Return (x, y) of the center of cell containing provided text 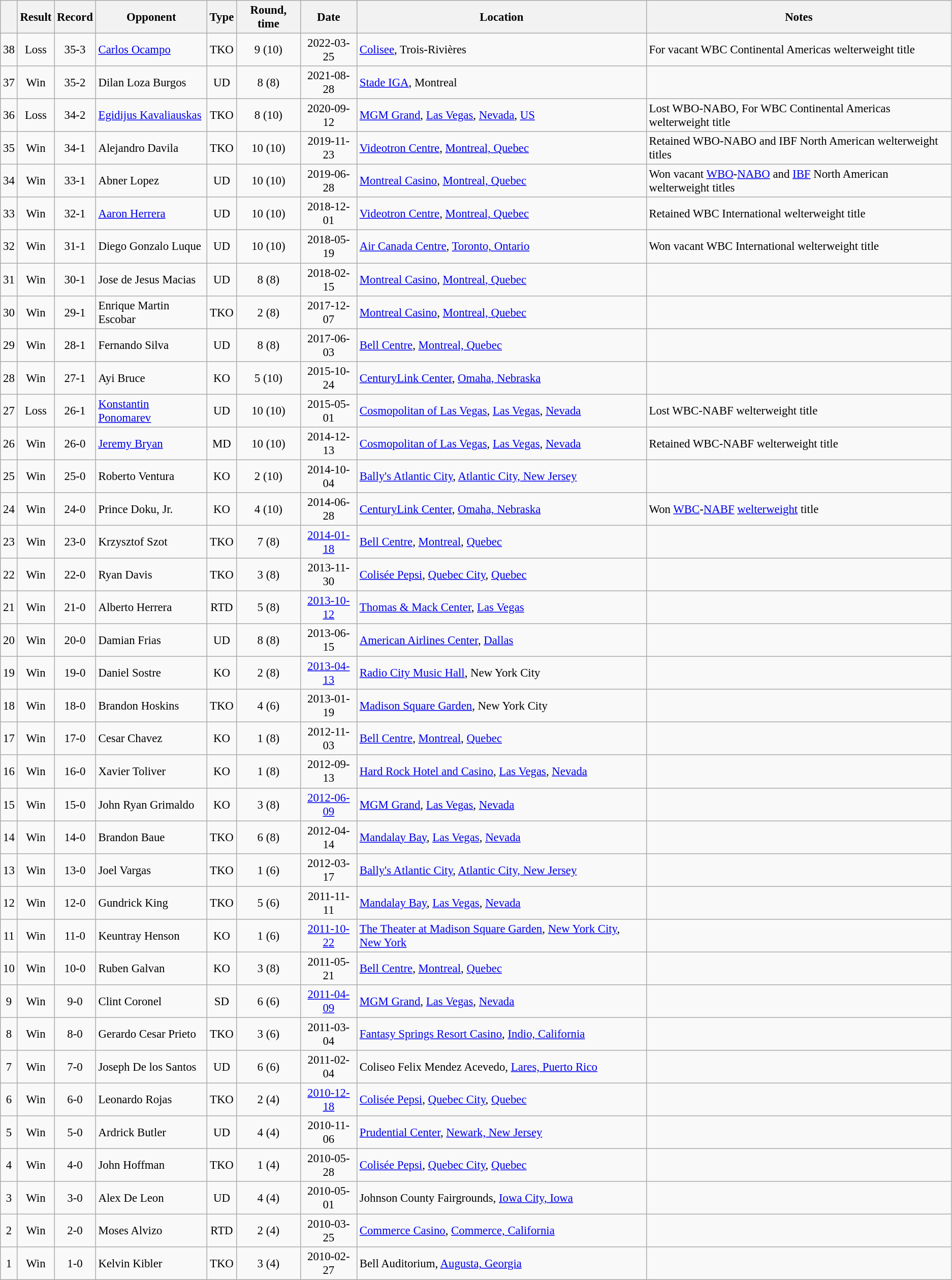
Record (75, 17)
2-0 (75, 1231)
The Theater at Madison Square Garden, New York City, New York (501, 936)
2012-09-13 (328, 772)
2 (10) (269, 476)
21 (9, 607)
35 (9, 148)
Thomas & Mack Center, Las Vegas (501, 607)
8 (10) (269, 116)
Leonardo Rojas (151, 1100)
Gerardo Cesar Prieto (151, 1034)
Roberto Ventura (151, 476)
5 (6) (269, 903)
Keuntray Henson (151, 936)
34 (9, 181)
5 (9, 1133)
2014-10-04 (328, 476)
34-2 (75, 116)
17 (9, 739)
5 (8) (269, 607)
31 (9, 279)
Ayi Bruce (151, 378)
22 (9, 575)
Retained WBC-NABF welterweight title (799, 444)
Ardrick Butler (151, 1133)
Location (501, 17)
Round, time (269, 17)
Daniel Sostre (151, 674)
For vacant WBC Continental Americas welterweight title (799, 50)
2012-06-09 (328, 805)
Won vacant WBO-NABO and IBF North American welterweight titles (799, 181)
38 (9, 50)
2013-06-15 (328, 640)
15 (9, 805)
4 (10) (269, 509)
Madison Square Garden, New York City (501, 706)
3-0 (75, 1198)
16 (9, 772)
Opponent (151, 17)
Fantasy Springs Resort Casino, Indio, California (501, 1034)
2014-12-13 (328, 444)
Jose de Jesus Macias (151, 279)
2011-10-22 (328, 936)
Won WBC-NABF welterweight title (799, 509)
2013-10-12 (328, 607)
2015-10-24 (328, 378)
Colisee, Trois-Rivières (501, 50)
11-0 (75, 936)
9 (10) (269, 50)
Aaron Herrera (151, 213)
2017-12-07 (328, 312)
32 (9, 247)
Alex De Leon (151, 1198)
17-0 (75, 739)
Abner Lopez (151, 181)
33-1 (75, 181)
2012-04-14 (328, 837)
18-0 (75, 706)
4 (9, 1165)
26 (9, 444)
2020-09-12 (328, 116)
16-0 (75, 772)
21-0 (75, 607)
2011-03-04 (328, 1034)
Won vacant WBC International welterweight title (799, 247)
Retained WBC International welterweight title (799, 213)
Diego Gonzalo Luque (151, 247)
35-2 (75, 82)
30 (9, 312)
6 (8) (269, 837)
20-0 (75, 640)
23 (9, 541)
22-0 (75, 575)
34-1 (75, 148)
10 (9, 968)
Air Canada Centre, Toronto, Ontario (501, 247)
Johnson County Fairgrounds, Iowa City, Iowa (501, 1198)
30-1 (75, 279)
12-0 (75, 903)
9-0 (75, 1002)
2018-02-15 (328, 279)
2015-05-01 (328, 410)
Alejandro Davila (151, 148)
19-0 (75, 674)
7-0 (75, 1067)
14 (9, 837)
Ruben Galvan (151, 968)
Joseph De los Santos (151, 1067)
23-0 (75, 541)
Retained WBO-NABO and IBF North American welterweight titles (799, 148)
18 (9, 706)
2012-03-17 (328, 870)
Ryan Davis (151, 575)
13 (9, 870)
2012-11-03 (328, 739)
33 (9, 213)
27 (9, 410)
2019-11-23 (328, 148)
37 (9, 82)
John Hoffman (151, 1165)
19 (9, 674)
1 (4) (269, 1165)
Alberto Herrera (151, 607)
Enrique Martin Escobar (151, 312)
5-0 (75, 1133)
5 (10) (269, 378)
SD (221, 1002)
2011-11-11 (328, 903)
35-3 (75, 50)
3 (9, 1198)
31-1 (75, 247)
2013-04-13 (328, 674)
2014-01-18 (328, 541)
27-1 (75, 378)
John Ryan Grimaldo (151, 805)
Brandon Hoskins (151, 706)
Brandon Baue (151, 837)
Hard Rock Hotel and Casino, Las Vegas, Nevada (501, 772)
2011-04-09 (328, 1002)
Gundrick King (151, 903)
4 (6) (269, 706)
32-1 (75, 213)
9 (9, 1002)
Fernando Silva (151, 345)
4-0 (75, 1165)
6 (9, 1100)
2021-08-28 (328, 82)
36 (9, 116)
Krzysztof Szot (151, 541)
2010-05-28 (328, 1165)
Prince Doku, Jr. (151, 509)
2014-06-28 (328, 509)
2011-05-21 (328, 968)
Stade IGA, Montreal (501, 82)
2010-05-01 (328, 1198)
10-0 (75, 968)
3 (6) (269, 1034)
Egidijus Kavaliauskas (151, 116)
28 (9, 378)
Coliseo Felix Mendez Acevedo, Lares, Puerto Rico (501, 1067)
2011-02-04 (328, 1067)
7 (8) (269, 541)
26-1 (75, 410)
25 (9, 476)
8-0 (75, 1034)
2010-11-06 (328, 1133)
MD (221, 444)
Prudential Center, Newark, New Jersey (501, 1133)
Type (221, 17)
2022-03-25 (328, 50)
28-1 (75, 345)
Commerce Casino, Commerce, California (501, 1231)
2010-03-25 (328, 1231)
Jeremy Bryan (151, 444)
6-0 (75, 1100)
2017-06-03 (328, 345)
29 (9, 345)
Lost WBO-NABO, For WBC Continental Americas welterweight title (799, 116)
25-0 (75, 476)
24-0 (75, 509)
13-0 (75, 870)
2018-12-01 (328, 213)
Xavier Toliver (151, 772)
2 (9, 1231)
12 (9, 903)
29-1 (75, 312)
Joel Vargas (151, 870)
2010-12-18 (328, 1100)
14-0 (75, 837)
15-0 (75, 805)
24 (9, 509)
2013-11-30 (328, 575)
Date (328, 17)
Carlos Ocampo (151, 50)
Lost WBC-NABF welterweight title (799, 410)
Notes (799, 17)
Radio City Music Hall, New York City (501, 674)
Konstantin Ponomarev (151, 410)
Result (36, 17)
American Airlines Center, Dallas (501, 640)
Cesar Chavez (151, 739)
2019-06-28 (328, 181)
8 (9, 1034)
Damian Frias (151, 640)
Dilan Loza Burgos (151, 82)
26-0 (75, 444)
7 (9, 1067)
2018-05-19 (328, 247)
Clint Coronel (151, 1002)
20 (9, 640)
Moses Alvizo (151, 1231)
11 (9, 936)
2013-01-19 (328, 706)
MGM Grand, Las Vegas, Nevada, US (501, 116)
